Detect which cell encompasses the target text, then output its [X, Y] center coordinate. 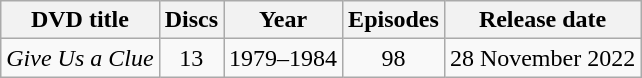
Episodes [394, 20]
1979–1984 [284, 58]
Year [284, 20]
98 [394, 58]
13 [191, 58]
Give Us a Clue [80, 58]
DVD title [80, 20]
28 November 2022 [542, 58]
Discs [191, 20]
Release date [542, 20]
